Locate the cell with the specified text and output its (x, y) center coordinate. 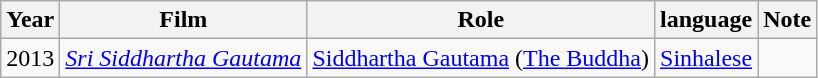
2013 (30, 58)
Note (788, 20)
Siddhartha Gautama (The Buddha) (481, 58)
Sinhalese (706, 58)
language (706, 20)
Sri Siddhartha Gautama (184, 58)
Year (30, 20)
Role (481, 20)
Film (184, 20)
